For the text-containing cell, return its midpoint in (X, Y) coordinate format. 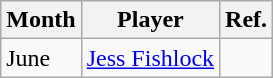
June (41, 58)
Ref. (246, 20)
Month (41, 20)
Player (150, 20)
Jess Fishlock (150, 58)
